Determine the [x, y] coordinate at the center of the cell enclosing the given text.  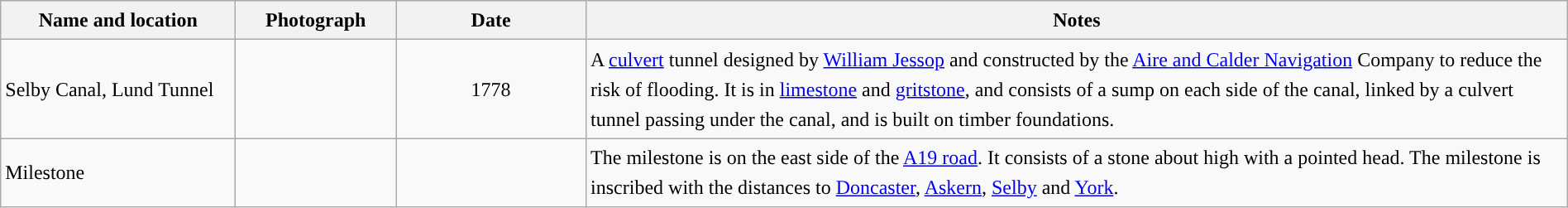
Notes [1077, 20]
Name and location [118, 20]
1778 [491, 89]
Date [491, 20]
Selby Canal, Lund Tunnel [118, 89]
Photograph [316, 20]
Milestone [118, 172]
